Determine the (X, Y) coordinate at the center of the cell enclosing the given text.  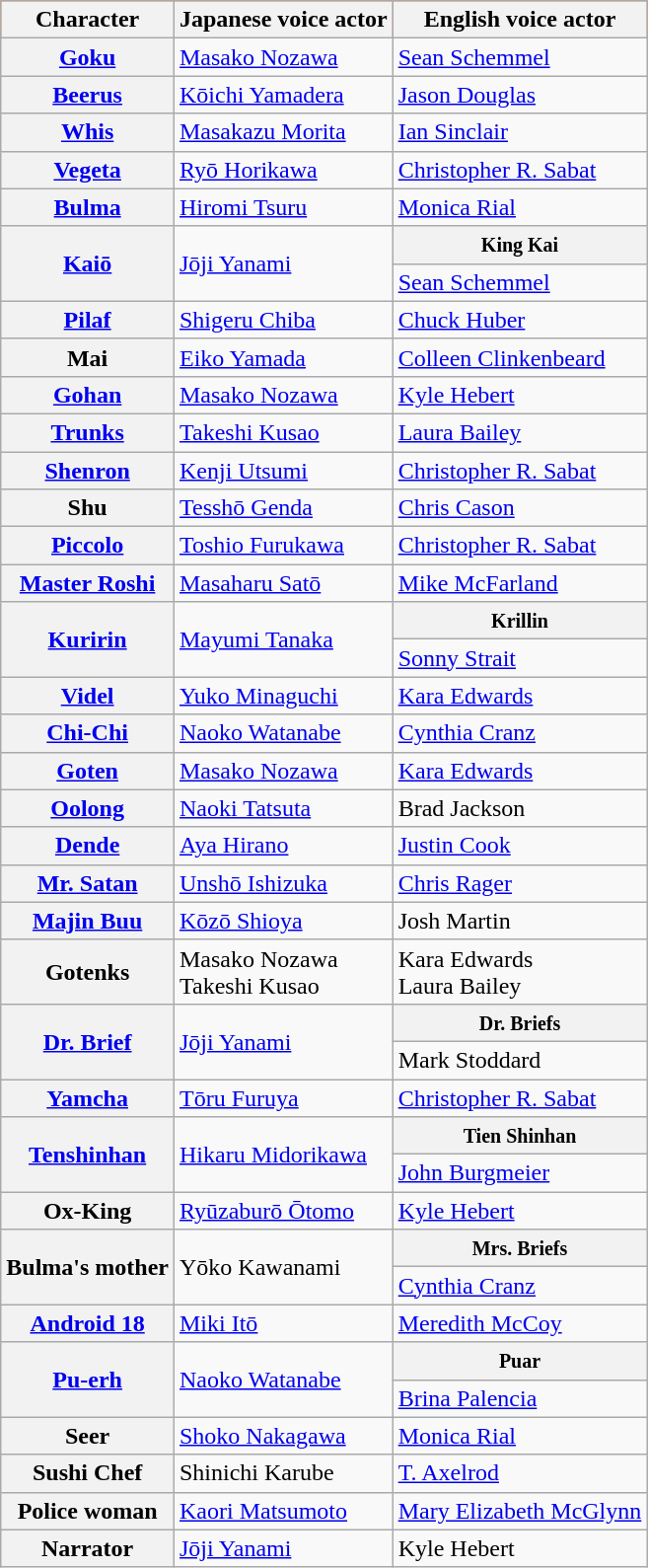
Oolong (88, 808)
Ox-King (88, 1211)
Dende (88, 846)
Masako NozawaTakeshi Kusao (283, 971)
Brad Jackson (520, 808)
Takeshi Kusao (283, 432)
Gotenks (88, 971)
Kōzō Shioya (283, 921)
Yōko Kawanami (283, 1267)
Toshio Furukawa (283, 546)
Mayumi Tanaka (283, 639)
Yamcha (88, 1098)
Gohan (88, 395)
Ian Sinclair (520, 132)
Sonny Strait (520, 658)
Jason Douglas (520, 95)
Vegeta (88, 170)
Beerus (88, 95)
Goten (88, 771)
Chuck Huber (520, 320)
Mark Stoddard (520, 1060)
Brina Palencia (520, 1398)
Majin Buu (88, 921)
T. Axelrod (520, 1473)
Kaori Matsumoto (283, 1511)
Videl (88, 696)
Shinichi Karube (283, 1473)
Tesshō Genda (283, 508)
Justin Cook (520, 846)
Sushi Chef (88, 1473)
Mr. Satan (88, 883)
Tōru Furuya (283, 1098)
Krillin (520, 621)
Kenji Utsumi (283, 471)
Naoki Tatsuta (283, 808)
Police woman (88, 1511)
Ryō Horikawa (283, 170)
Aya Hirano (283, 846)
Kara EdwardsLaura Bailey (520, 971)
Shenron (88, 471)
Chris Cason (520, 508)
Dr. Brief (88, 1041)
Ryūzaburō Ōtomo (283, 1211)
English voice actor (520, 20)
Hiromi Tsuru (283, 207)
Mary Elizabeth McGlynn (520, 1511)
Tenshinhan (88, 1155)
Masakazu Morita (283, 132)
Mrs. Briefs (520, 1248)
Unshō Ishizuka (283, 883)
Pilaf (88, 320)
Trunks (88, 432)
Goku (88, 57)
Piccolo (88, 546)
Yuko Minaguchi (283, 696)
Colleen Clinkenbeard (520, 357)
Kōichi Yamadera (283, 95)
Chi-Chi (88, 733)
Dr. Briefs (520, 1022)
Eiko Yamada (283, 357)
Chris Rager (520, 883)
Master Roshi (88, 583)
Bulma (88, 207)
Kaiō (88, 263)
Hikaru Midorikawa (283, 1155)
Josh Martin (520, 921)
King Kai (520, 245)
Miki Itō (283, 1323)
Mike McFarland (520, 583)
Bulma's mother (88, 1267)
Japanese voice actor (283, 20)
Shoko Nakagawa (283, 1436)
Masaharu Satō (283, 583)
Whis (88, 132)
Shu (88, 508)
Character (88, 20)
Seer (88, 1436)
Pu-erh (88, 1380)
Android 18 (88, 1323)
Puar (520, 1361)
Laura Bailey (520, 432)
Mai (88, 357)
Kuririn (88, 639)
Shigeru Chiba (283, 320)
Narrator (88, 1548)
Meredith McCoy (520, 1323)
John Burgmeier (520, 1173)
Tien Shinhan (520, 1136)
